Detect which cell encompasses the target text, then output its (x, y) center coordinate. 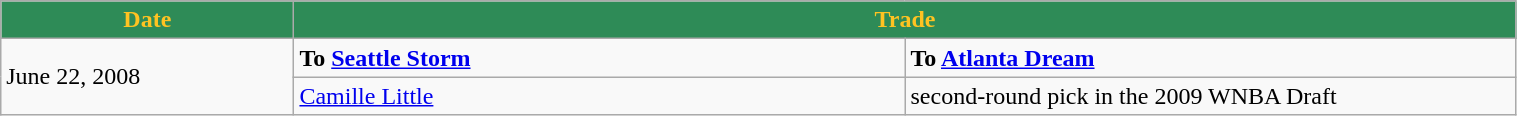
June 22, 2008 (148, 77)
To Atlanta Dream (1210, 58)
Camille Little (600, 96)
second-round pick in the 2009 WNBA Draft (1210, 96)
To Seattle Storm (600, 58)
Trade (905, 20)
Date (148, 20)
